Find where the given text appears and provide that cell's center as (X, Y) coordinate. 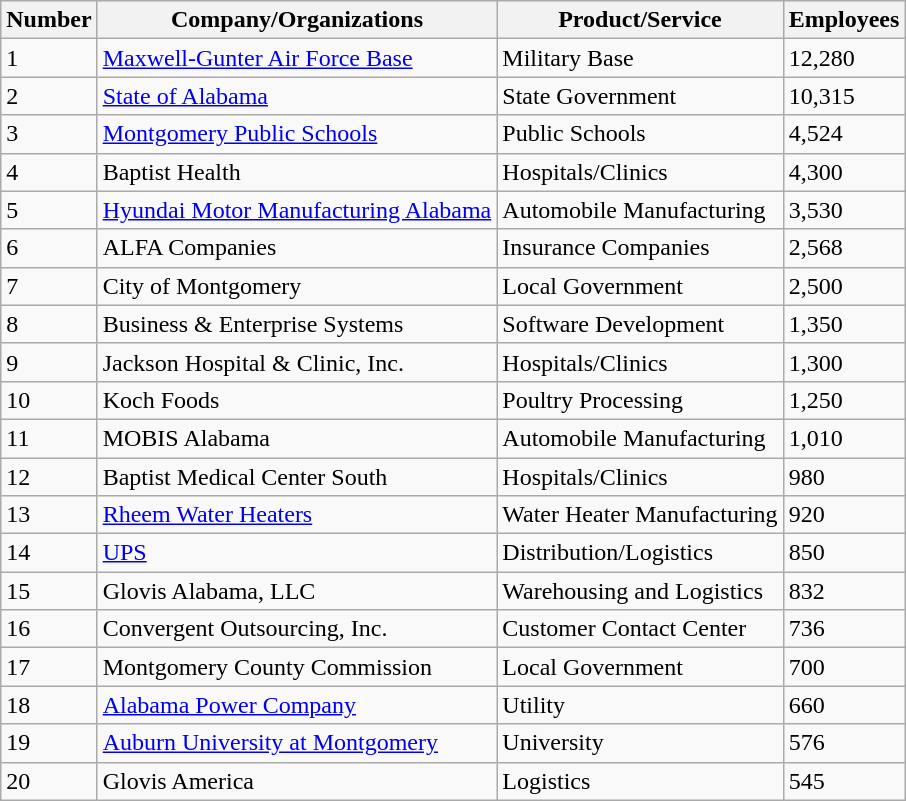
MOBIS Alabama (297, 438)
Maxwell-Gunter Air Force Base (297, 58)
Insurance Companies (640, 248)
4,524 (844, 134)
736 (844, 629)
11 (49, 438)
980 (844, 477)
10,315 (844, 96)
Auburn University at Montgomery (297, 743)
8 (49, 324)
Poultry Processing (640, 400)
Water Heater Manufacturing (640, 515)
Warehousing and Logistics (640, 591)
832 (844, 591)
14 (49, 553)
Company/Organizations (297, 20)
920 (844, 515)
3 (49, 134)
5 (49, 210)
7 (49, 286)
Alabama Power Company (297, 705)
Koch Foods (297, 400)
700 (844, 667)
2,500 (844, 286)
Baptist Medical Center South (297, 477)
1,010 (844, 438)
City of Montgomery (297, 286)
Distribution/Logistics (640, 553)
University (640, 743)
2 (49, 96)
4 (49, 172)
3,530 (844, 210)
545 (844, 781)
9 (49, 362)
Software Development (640, 324)
1,350 (844, 324)
6 (49, 248)
10 (49, 400)
1,250 (844, 400)
Business & Enterprise Systems (297, 324)
Public Schools (640, 134)
Utility (640, 705)
Montgomery Public Schools (297, 134)
12 (49, 477)
Montgomery County Commission (297, 667)
19 (49, 743)
Hyundai Motor Manufacturing Alabama (297, 210)
ALFA Companies (297, 248)
15 (49, 591)
16 (49, 629)
Convergent Outsourcing, Inc. (297, 629)
Logistics (640, 781)
Glovis America (297, 781)
17 (49, 667)
660 (844, 705)
20 (49, 781)
18 (49, 705)
Product/Service (640, 20)
1,300 (844, 362)
12,280 (844, 58)
State of Alabama (297, 96)
850 (844, 553)
Number (49, 20)
1 (49, 58)
Rheem Water Heaters (297, 515)
2,568 (844, 248)
576 (844, 743)
Baptist Health (297, 172)
UPS (297, 553)
Employees (844, 20)
Jackson Hospital & Clinic, Inc. (297, 362)
State Government (640, 96)
4,300 (844, 172)
Customer Contact Center (640, 629)
Military Base (640, 58)
Glovis Alabama, LLC (297, 591)
13 (49, 515)
